Pinpoint the cell where the given text exists, returning its [X, Y] midpoint coordinate. 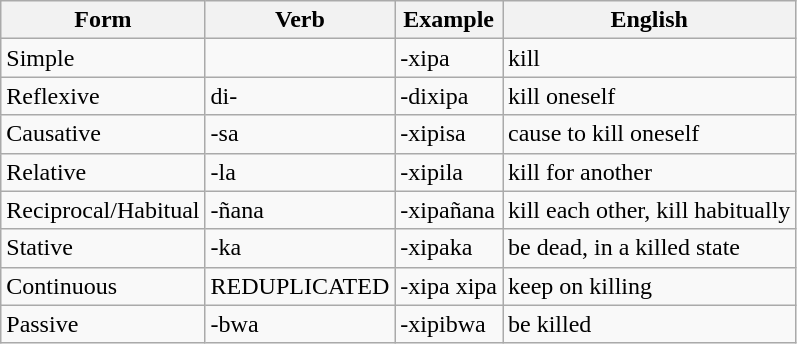
Simple [103, 58]
-xipila [449, 172]
-xipa [449, 58]
kill [648, 58]
Causative [103, 134]
Example [449, 20]
-ñana [300, 210]
kill each other, kill habitually [648, 210]
-xipisa [449, 134]
Reciprocal/Habitual [103, 210]
-xipaka [449, 248]
cause to kill oneself [648, 134]
-la [300, 172]
kill oneself [648, 96]
Form [103, 20]
Stative [103, 248]
-ka [300, 248]
-xipañana [449, 210]
Relative [103, 172]
Continuous [103, 286]
-sa [300, 134]
-bwa [300, 324]
kill for another [648, 172]
Verb [300, 20]
-xipa xipa [449, 286]
be killed [648, 324]
di- [300, 96]
-dixipa [449, 96]
English [648, 20]
Reflexive [103, 96]
REDUPLICATED [300, 286]
Passive [103, 324]
be dead, in a killed state [648, 248]
keep on killing [648, 286]
-xipibwa [449, 324]
